Provide the (x, y) coordinate of the cell's center where the given text is located.  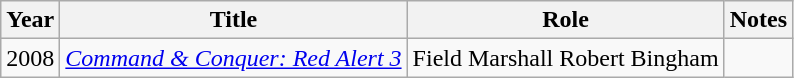
Field Marshall Robert Bingham (566, 58)
Title (234, 20)
Command & Conquer: Red Alert 3 (234, 58)
Role (566, 20)
2008 (30, 58)
Year (30, 20)
Notes (758, 20)
